Output the [x, y] coordinate of the center of the cell containing the given text.  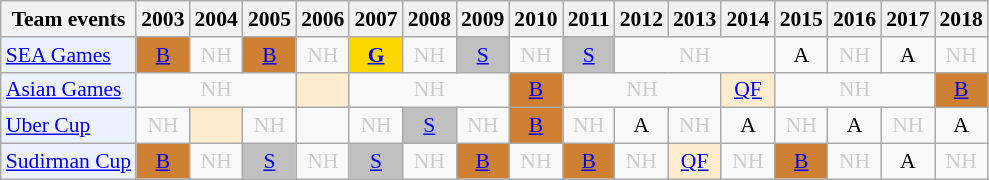
2016 [854, 19]
2017 [908, 19]
Uber Cup [68, 126]
2013 [694, 19]
2004 [216, 19]
2003 [162, 19]
2009 [482, 19]
2010 [536, 19]
2012 [642, 19]
2005 [270, 19]
2006 [322, 19]
G [376, 55]
Asian Games [68, 90]
SEA Games [68, 55]
2015 [802, 19]
2018 [960, 19]
Sudirman Cup [68, 162]
2014 [748, 19]
2008 [430, 19]
Team events [68, 19]
2007 [376, 19]
2011 [589, 19]
